Return (x, y) of the center of cell containing provided text 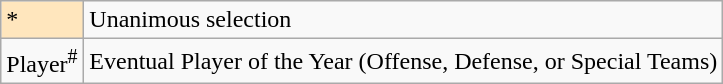
Player# (42, 62)
* (42, 20)
Unanimous selection (404, 20)
Eventual Player of the Year (Offense, Defense, or Special Teams) (404, 62)
